Search for the cell housing the specified text and yield its [x, y] center coordinate. 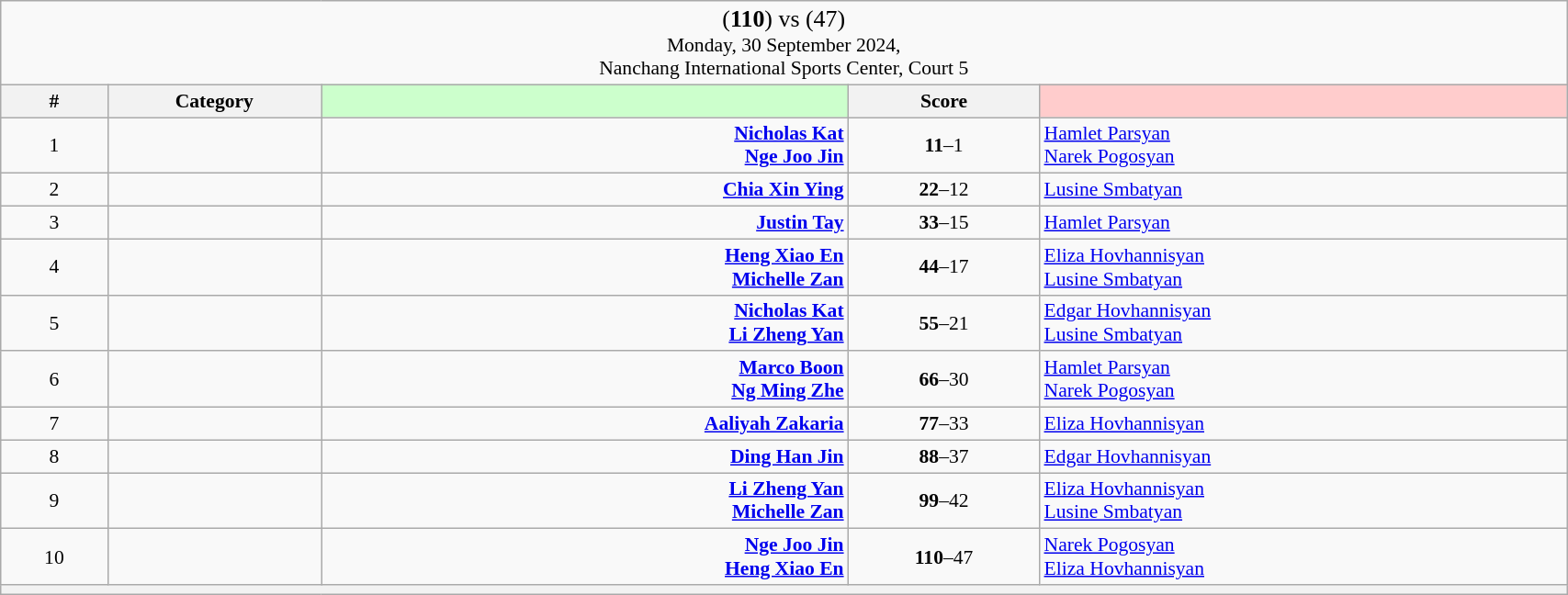
44–17 [944, 266]
Nicholas Kat Li Zheng Yan [585, 323]
9 [54, 501]
4 [54, 266]
Chia Xin Ying [585, 190]
6 [54, 380]
(110) vs (47)Monday, 30 September 2024, Nanchang International Sports Center, Court 5 [784, 42]
Aaliyah Zakaria [585, 424]
Category [215, 101]
66–30 [944, 380]
Nge Joo Jin Heng Xiao En [585, 556]
Score [944, 101]
Edgar Hovhannisyan Lusine Smbatyan [1303, 323]
22–12 [944, 190]
99–42 [944, 501]
Lusine Smbatyan [1303, 190]
110–47 [944, 556]
Edgar Hovhannisyan [1303, 456]
8 [54, 456]
Ding Han Jin [585, 456]
55–21 [944, 323]
2 [54, 190]
Hamlet Parsyan [1303, 223]
# [54, 101]
88–37 [944, 456]
11–1 [944, 145]
Narek Pogosyan Eliza Hovhannisyan [1303, 556]
Marco Boon Ng Ming Zhe [585, 380]
1 [54, 145]
33–15 [944, 223]
77–33 [944, 424]
10 [54, 556]
Eliza Hovhannisyan [1303, 424]
3 [54, 223]
Justin Tay [585, 223]
7 [54, 424]
5 [54, 323]
Heng Xiao En Michelle Zan [585, 266]
Nicholas Kat Nge Joo Jin [585, 145]
Li Zheng Yan Michelle Zan [585, 501]
